Locate the cell with the specified text and output its (x, y) center coordinate. 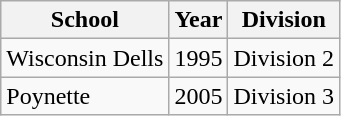
1995 (198, 58)
Poynette (85, 96)
Division 3 (284, 96)
Division 2 (284, 58)
Division (284, 20)
2005 (198, 96)
School (85, 20)
Year (198, 20)
Wisconsin Dells (85, 58)
